Return the [X, Y] coordinate for the center point of the cell that contains the specified text.  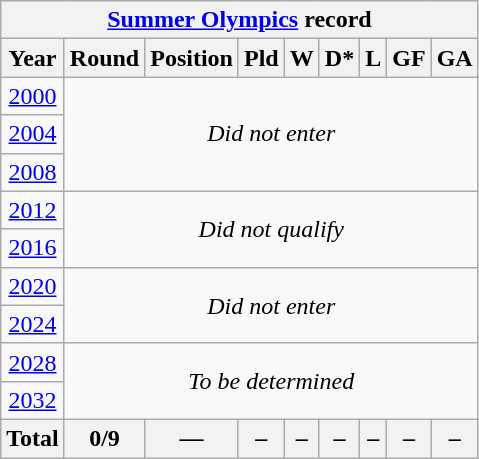
2016 [33, 248]
GF [409, 58]
Total [33, 438]
2020 [33, 286]
2008 [33, 172]
2000 [33, 96]
Pld [261, 58]
Summer Olympics record [240, 20]
2004 [33, 134]
GA [454, 58]
W [302, 58]
2012 [33, 210]
Position [192, 58]
0/9 [104, 438]
2028 [33, 362]
— [192, 438]
L [374, 58]
Round [104, 58]
2032 [33, 400]
Year [33, 58]
D* [339, 58]
To be determined [271, 381]
2024 [33, 324]
Did not qualify [271, 229]
